Pinpoint the cell where the given text exists, returning its [X, Y] midpoint coordinate. 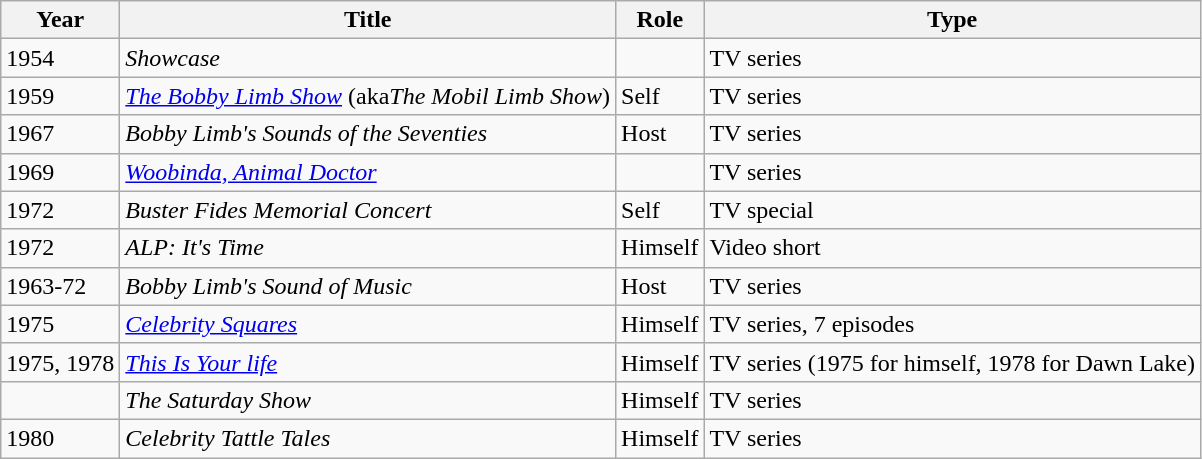
Role [660, 20]
TV series, 7 episodes [952, 324]
1980 [60, 438]
Bobby Limb's Sounds of the Seventies [368, 134]
1963-72 [60, 286]
Video short [952, 248]
Year [60, 20]
Celebrity Tattle Tales [368, 438]
Celebrity Squares [368, 324]
This Is Your life [368, 362]
TV series (1975 for himself, 1978 for Dawn Lake) [952, 362]
1975 [60, 324]
TV special [952, 210]
1967 [60, 134]
1975, 1978 [60, 362]
1969 [60, 172]
1959 [60, 96]
1954 [60, 58]
ALP: It's Time [368, 248]
Showcase [368, 58]
Bobby Limb's Sound of Music [368, 286]
The Saturday Show [368, 400]
Type [952, 20]
The Bobby Limb Show (akaThe Mobil Limb Show) [368, 96]
Buster Fides Memorial Concert [368, 210]
Woobinda, Animal Doctor [368, 172]
Title [368, 20]
